Return the [x, y] coordinate for the center point of the cell that contains the specified text.  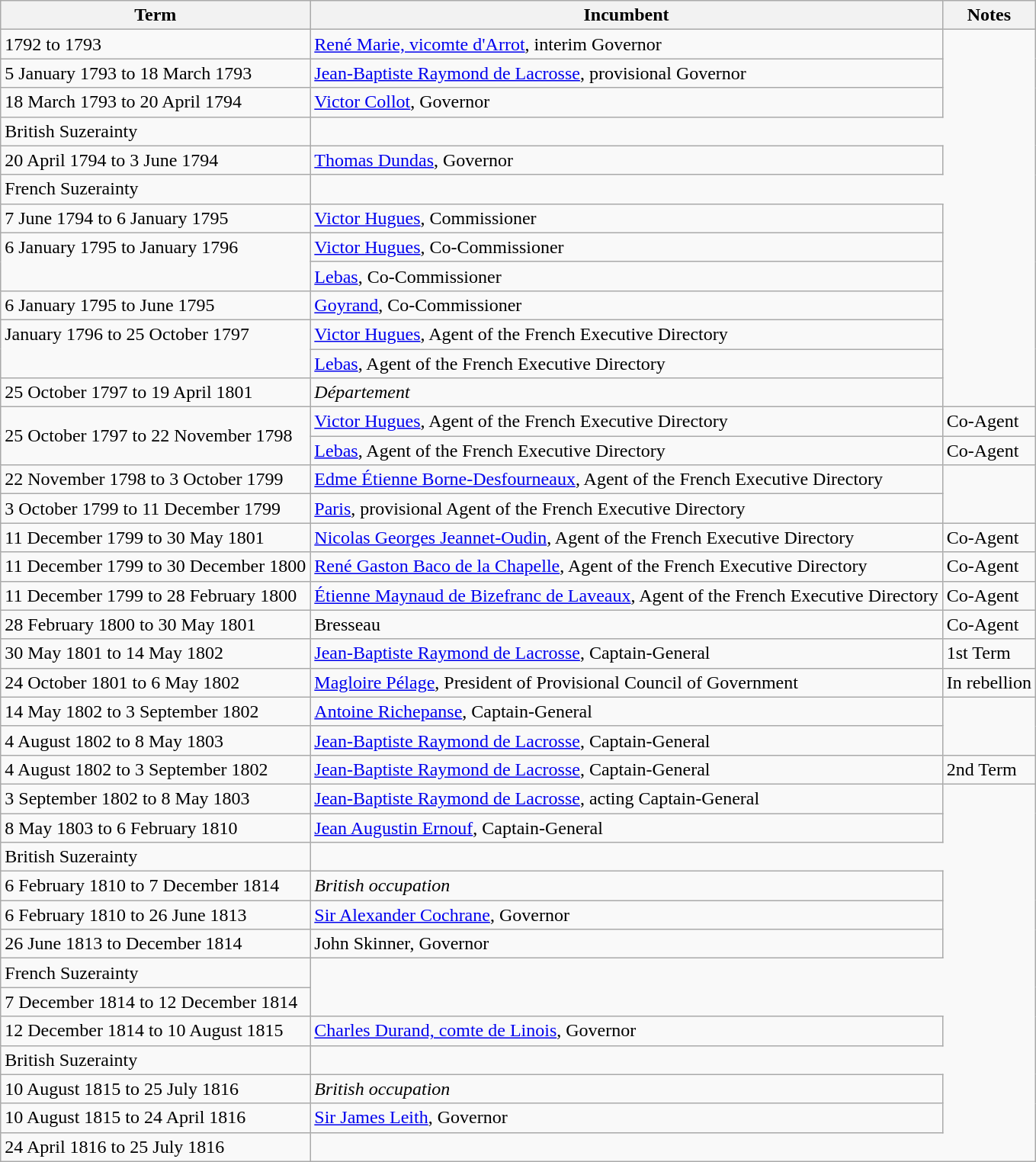
25 October 1797 to 22 November 1798 [156, 436]
Lebas, Co-Commissioner [627, 276]
8 May 1803 to 6 February 1810 [156, 827]
Victor Hugues, Co-Commissioner [627, 247]
7 December 1814 to 12 December 1814 [156, 1002]
4 August 1802 to 8 May 1803 [156, 740]
11 December 1799 to 28 February 1800 [156, 595]
4 August 1802 to 3 September 1802 [156, 769]
6 January 1795 to June 1795 [156, 305]
5 January 1793 to 18 March 1793 [156, 73]
3 October 1799 to 11 December 1799 [156, 509]
1st Term [989, 653]
2nd Term [989, 769]
Notes [989, 15]
Term [156, 15]
10 August 1815 to 24 April 1816 [156, 1118]
20 April 1794 to 3 June 1794 [156, 160]
Victor Collot, Governor [627, 102]
11 December 1799 to 30 December 1800 [156, 567]
Antoine Richepanse, Captain-General [627, 711]
René Gaston Baco de la Chapelle, Agent of the French Executive Directory [627, 567]
22 November 1798 to 3 October 1799 [156, 480]
Sir James Leith, Governor [627, 1118]
Jean Augustin Ernouf, Captain-General [627, 827]
Département [627, 393]
Bresseau [627, 624]
Victor Hugues, Commissioner [627, 218]
24 October 1801 to 6 May 1802 [156, 682]
Jean-Baptiste Raymond de Lacrosse, acting Captain-General [627, 798]
Edme Étienne Borne-Desfourneaux, Agent of the French Executive Directory [627, 480]
Magloire Pélage, President of Provisional Council of Government [627, 682]
26 June 1813 to December 1814 [156, 944]
11 December 1799 to 30 May 1801 [156, 538]
Sir Alexander Cochrane, Governor [627, 915]
Étienne Maynaud de Bizefranc de Laveaux, Agent of the French Executive Directory [627, 595]
Nicolas Georges Jeannet-Oudin, Agent of the French Executive Directory [627, 538]
12 December 1814 to 10 August 1815 [156, 1031]
John Skinner, Governor [627, 944]
25 October 1797 to 19 April 1801 [156, 393]
Charles Durand, comte de Linois, Governor [627, 1031]
Jean-Baptiste Raymond de Lacrosse, provisional Governor [627, 73]
6 February 1810 to 26 June 1813 [156, 915]
7 June 1794 to 6 January 1795 [156, 218]
30 May 1801 to 14 May 1802 [156, 653]
24 April 1816 to 25 July 1816 [156, 1147]
January 1796 to 25 October 1797 [156, 348]
Incumbent [627, 15]
28 February 1800 to 30 May 1801 [156, 624]
6 January 1795 to January 1796 [156, 262]
18 March 1793 to 20 April 1794 [156, 102]
Thomas Dundas, Governor [627, 160]
Paris, provisional Agent of the French Executive Directory [627, 509]
1792 to 1793 [156, 44]
René Marie, vicomte d'Arrot, interim Governor [627, 44]
6 February 1810 to 7 December 1814 [156, 886]
In rebellion [989, 682]
Goyrand, Co-Commissioner [627, 305]
10 August 1815 to 25 July 1816 [156, 1089]
14 May 1802 to 3 September 1802 [156, 711]
3 September 1802 to 8 May 1803 [156, 798]
